Find where the given text appears and provide that cell's center as (x, y) coordinate. 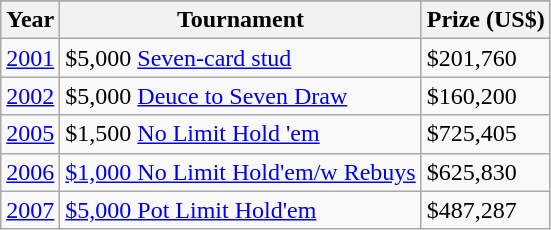
2006 (30, 172)
$5,000 Deuce to Seven Draw (240, 96)
2005 (30, 134)
Tournament (240, 20)
$1,500 No Limit Hold 'em (240, 134)
2002 (30, 96)
Prize (US$) (486, 20)
$725,405 (486, 134)
$1,000 No Limit Hold'em/w Rebuys (240, 172)
$201,760 (486, 58)
$487,287 (486, 210)
$625,830 (486, 172)
2001 (30, 58)
$5,000 Seven-card stud (240, 58)
2007 (30, 210)
$5,000 Pot Limit Hold'em (240, 210)
Year (30, 20)
$160,200 (486, 96)
